From the cell containing the given text, extract its center point as [X, Y] coordinate. 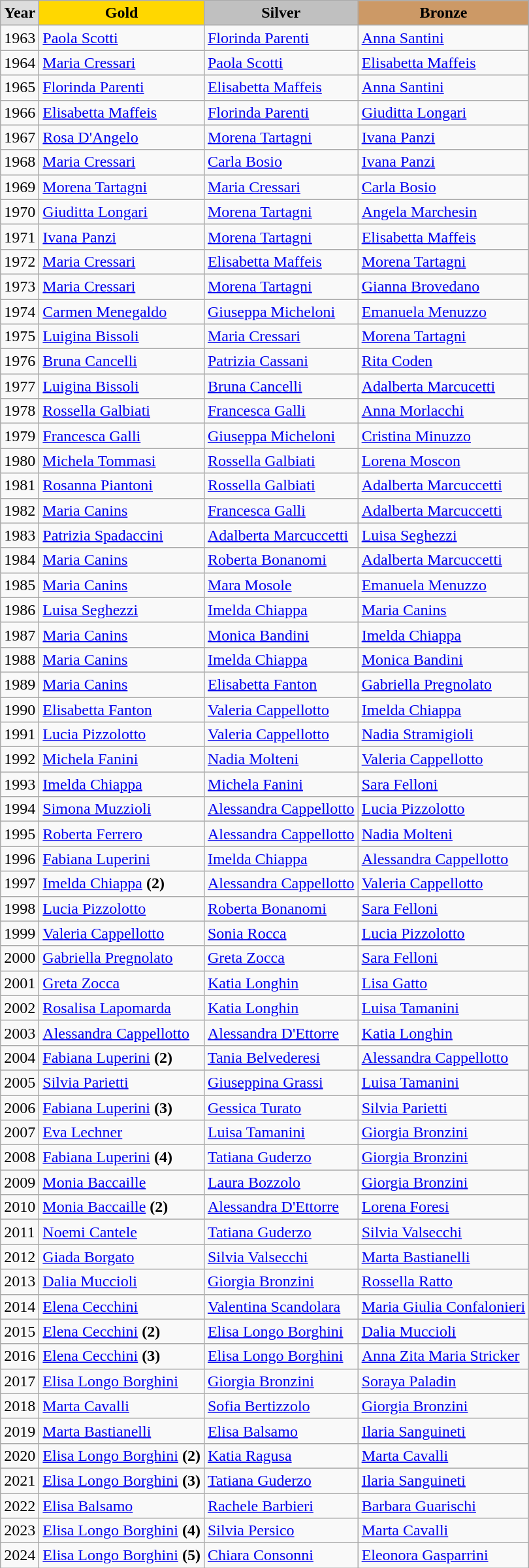
Rachele Barbieri [281, 1505]
Carmen Menegaldo [121, 312]
1968 [20, 162]
Adalberta Marcucetti [443, 386]
Maria Giulia Confalonieri [443, 1307]
Rosa D'Angelo [121, 137]
1997 [20, 884]
2003 [20, 1033]
1972 [20, 261]
2024 [20, 1556]
Gold [121, 13]
1969 [20, 187]
2008 [20, 1158]
Soraya Paladin [443, 1381]
Chiara Consonni [281, 1556]
Gianna Brovedano [443, 286]
1980 [20, 461]
1970 [20, 212]
2000 [20, 958]
Simona Muzzioli [121, 809]
Mara Mosole [281, 585]
1975 [20, 337]
Lisa Gatto [443, 983]
1995 [20, 834]
2001 [20, 983]
Fabiana Luperini (4) [121, 1158]
1993 [20, 784]
Rosanna Piantoni [121, 486]
1966 [20, 112]
1981 [20, 486]
Elisa Longo Borghini (4) [121, 1531]
Elisa Longo Borghini (3) [121, 1480]
Elena Cecchini (2) [121, 1331]
1984 [20, 560]
Michela Tommasi [121, 461]
1992 [20, 759]
1974 [20, 312]
Silvia Persico [281, 1531]
Rosalisa Lapomarda [121, 1008]
1965 [20, 88]
2005 [20, 1082]
Anna Morlacchi [443, 411]
Monia Baccaille (2) [121, 1207]
Elisa Longo Borghini (5) [121, 1556]
Noemi Cantele [121, 1232]
2006 [20, 1108]
1983 [20, 535]
Elena Cecchini (3) [121, 1356]
2010 [20, 1207]
Rossella Ratto [443, 1282]
2012 [20, 1257]
1994 [20, 809]
2017 [20, 1381]
2014 [20, 1307]
Gessica Turato [281, 1108]
Laura Bozzolo [281, 1182]
Patrizia Spadaccini [121, 535]
1999 [20, 933]
Barbara Guarischi [443, 1505]
Elisa Longo Borghini (2) [121, 1456]
2015 [20, 1331]
Valentina Scandolara [281, 1307]
Fabiana Luperini (2) [121, 1058]
2022 [20, 1505]
2020 [20, 1456]
1996 [20, 859]
Elena Cecchini [121, 1307]
Patrizia Cassani [281, 361]
1977 [20, 386]
1989 [20, 684]
Monia Baccaille [121, 1182]
Silver [281, 13]
Lorena Moscon [443, 461]
2007 [20, 1133]
1986 [20, 610]
Rita Coden [443, 361]
1964 [20, 63]
1973 [20, 286]
2011 [20, 1232]
1976 [20, 361]
Fabiana Luperini [121, 859]
Angela Marchesin [443, 212]
1979 [20, 436]
1987 [20, 635]
2016 [20, 1356]
1963 [20, 38]
1971 [20, 237]
Lorena Foresi [443, 1207]
Imelda Chiappa (2) [121, 884]
2013 [20, 1282]
Roberta Ferrero [121, 834]
Tania Belvederesi [281, 1058]
Fabiana Luperini (3) [121, 1108]
2002 [20, 1008]
2004 [20, 1058]
1982 [20, 510]
1967 [20, 137]
Year [20, 13]
Eleonora Gasparrini [443, 1556]
2021 [20, 1480]
Cristina Minuzzo [443, 436]
1990 [20, 709]
Sonia Rocca [281, 933]
Katia Ragusa [281, 1456]
Giuseppina Grassi [281, 1082]
Giada Borgato [121, 1257]
Bronze [443, 13]
1985 [20, 585]
Sofia Bertizzolo [281, 1406]
2023 [20, 1531]
2019 [20, 1431]
2018 [20, 1406]
1978 [20, 411]
2009 [20, 1182]
1991 [20, 735]
1998 [20, 909]
1988 [20, 659]
Eva Lechner [121, 1133]
Anna Zita Maria Stricker [443, 1356]
Nadia Stramigioli [443, 735]
